Return the [x, y] coordinate for the center point of the cell that contains the specified text.  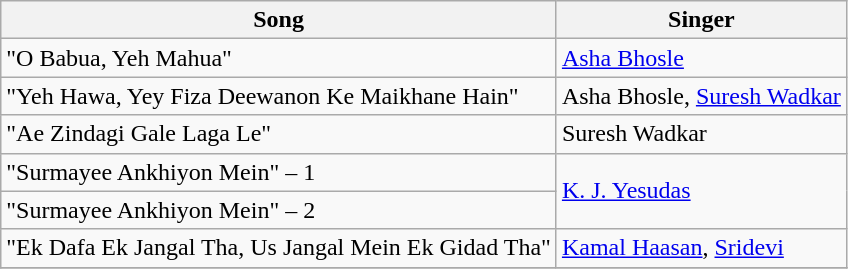
K. J. Yesudas [701, 191]
Singer [701, 20]
"Ek Dafa Ek Jangal Tha, Us Jangal Mein Ek Gidad Tha" [279, 248]
Suresh Wadkar [701, 134]
"Surmayee Ankhiyon Mein" – 1 [279, 172]
Song [279, 20]
"Surmayee Ankhiyon Mein" – 2 [279, 210]
Asha Bhosle, Suresh Wadkar [701, 96]
"Ae Zindagi Gale Laga Le" [279, 134]
Kamal Haasan, Sridevi [701, 248]
"O Babua, Yeh Mahua" [279, 58]
"Yeh Hawa, Yey Fiza Deewanon Ke Maikhane Hain" [279, 96]
Asha Bhosle [701, 58]
